Scan for the cell matching the given text and deliver its [x, y] coordinate at center. 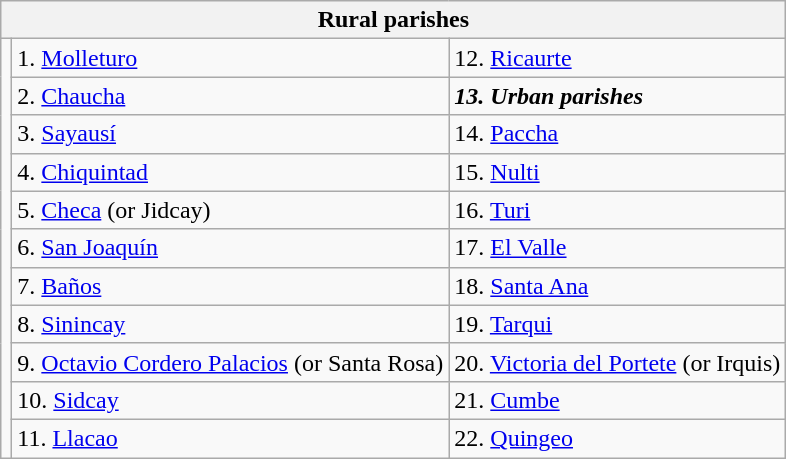
14. Paccha [618, 134]
2. Chaucha [230, 96]
9. Octavio Cordero Palacios (or Santa Rosa) [230, 362]
22. Quingeo [618, 438]
12. Ricaurte [618, 58]
15. Nulti [618, 172]
4. Chiquintad [230, 172]
5. Checa (or Jidcay) [230, 210]
19. Tarqui [618, 324]
11. Llacao [230, 438]
8. Sinincay [230, 324]
13. Urban parishes [618, 96]
1. Molleturo [230, 58]
20. Victoria del Portete (or Irquis) [618, 362]
7. Baños [230, 286]
10. Sidcay [230, 400]
Rural parishes [394, 20]
3. Sayausí [230, 134]
18. Santa Ana [618, 286]
17. El Valle [618, 248]
16. Turi [618, 210]
21. Cumbe [618, 400]
6. San Joaquín [230, 248]
